Output the [X, Y] coordinate of the center of the cell containing the given text.  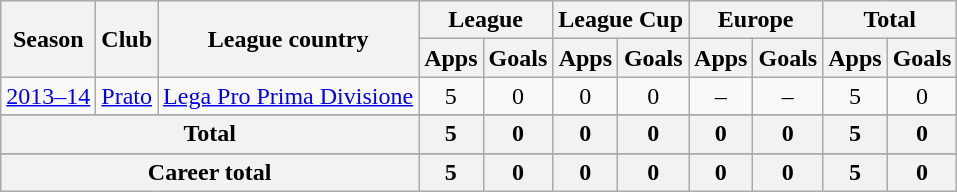
League Cup [621, 20]
Europe [756, 20]
Club [127, 39]
League [486, 20]
2013–14 [48, 96]
Lega Pro Prima Divisione [288, 96]
Season [48, 39]
Career total [210, 172]
Prato [127, 96]
League country [288, 39]
